From the cell containing the given text, extract its center point as [x, y] coordinate. 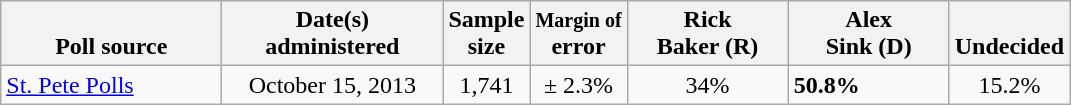
15.2% [1009, 85]
1,741 [486, 85]
50.8% [868, 85]
RickBaker (R) [708, 34]
Margin oferror [578, 34]
AlexSink (D) [868, 34]
Samplesize [486, 34]
October 15, 2013 [332, 85]
34% [708, 85]
Poll source [112, 34]
± 2.3% [578, 85]
St. Pete Polls [112, 85]
Undecided [1009, 34]
Date(s)administered [332, 34]
